Find where the given text appears and provide that cell's center as [x, y] coordinate. 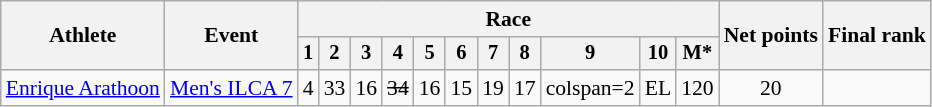
34 [398, 88]
33 [335, 88]
1 [308, 54]
5 [430, 54]
Men's ILCA 7 [232, 88]
8 [525, 54]
9 [590, 54]
Event [232, 36]
Enrique Arathoon [83, 88]
Race [508, 19]
6 [461, 54]
17 [525, 88]
7 [493, 54]
19 [493, 88]
Athlete [83, 36]
20 [771, 88]
EL [658, 88]
120 [698, 88]
2 [335, 54]
10 [658, 54]
Final rank [877, 36]
M* [698, 54]
15 [461, 88]
colspan=2 [590, 88]
3 [366, 54]
Net points [771, 36]
